From the cell containing the given text, extract its center point as [X, Y] coordinate. 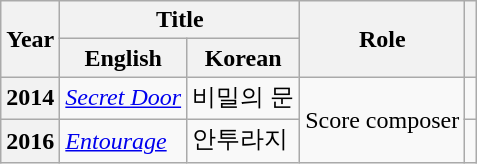
Year [30, 39]
Role [382, 39]
Score composer [382, 120]
English [124, 58]
Title [180, 20]
2016 [30, 140]
안투라지 [244, 140]
비밀의 문 [244, 98]
2014 [30, 98]
Secret Door [124, 98]
Entourage [124, 140]
Korean [244, 58]
